Identify which cell holds the provided text, then report its (X, Y) central coordinate. 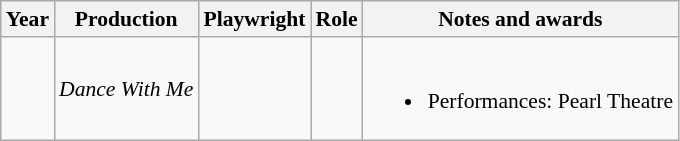
Role (336, 19)
Performances: Pearl Theatre (520, 89)
Notes and awards (520, 19)
Year (28, 19)
Production (126, 19)
Dance With Me (126, 89)
Playwright (254, 19)
